Provide the [x, y] coordinate of the cell's center where the given text is located.  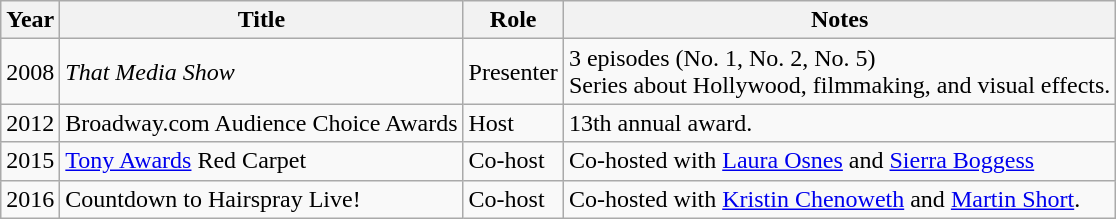
2008 [30, 72]
Host [513, 123]
Title [262, 20]
Presenter [513, 72]
That Media Show [262, 72]
13th annual award. [840, 123]
Broadway.com Audience Choice Awards [262, 123]
Tony Awards Red Carpet [262, 161]
Co-hosted with Laura Osnes and Sierra Boggess [840, 161]
Role [513, 20]
Notes [840, 20]
2012 [30, 123]
2015 [30, 161]
2016 [30, 199]
Co-hosted with Kristin Chenoweth and Martin Short. [840, 199]
3 episodes (No. 1, No. 2, No. 5)Series about Hollywood, filmmaking, and visual effects. [840, 72]
Year [30, 20]
Countdown to Hairspray Live! [262, 199]
